Provide the (X, Y) coordinate of the cell's center where the given text is located.  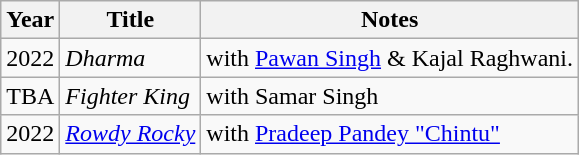
Title (130, 20)
with Samar Singh (390, 96)
with Pradeep Pandey "Chintu" (390, 134)
Fighter King (130, 96)
Dharma (130, 58)
with Pawan Singh & Kajal Raghwani. (390, 58)
Rowdy Rocky (130, 134)
TBA (30, 96)
Notes (390, 20)
Year (30, 20)
